Return [X, Y] of the center of cell containing provided text 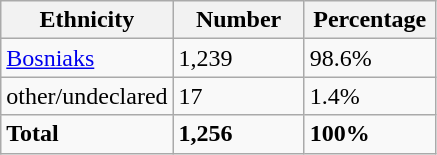
98.6% [370, 58]
17 [238, 96]
Ethnicity [87, 20]
other/undeclared [87, 96]
100% [370, 134]
Number [238, 20]
Total [87, 134]
1,256 [238, 134]
Percentage [370, 20]
1.4% [370, 96]
Bosniaks [87, 58]
1,239 [238, 58]
